Output the (x, y) coordinate of the center of the cell containing the given text.  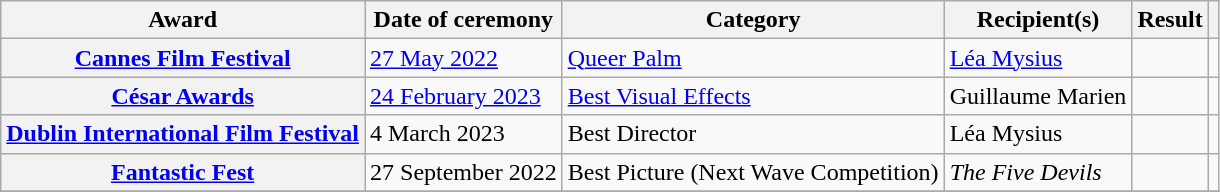
Cannes Film Festival (183, 58)
Fantastic Fest (183, 172)
24 February 2023 (463, 96)
Recipient(s) (1038, 20)
Best Visual Effects (753, 96)
4 March 2023 (463, 134)
The Five Devils (1038, 172)
27 May 2022 (463, 58)
Dublin International Film Festival (183, 134)
Guillaume Marien (1038, 96)
César Awards (183, 96)
Queer Palm (753, 58)
27 September 2022 (463, 172)
Result (1170, 20)
Award (183, 20)
Best Director (753, 134)
Date of ceremony (463, 20)
Best Picture (Next Wave Competition) (753, 172)
Category (753, 20)
